Search for the cell housing the specified text and yield its (x, y) center coordinate. 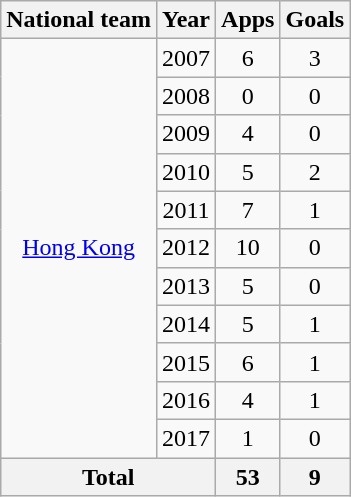
2015 (186, 362)
2008 (186, 96)
Total (108, 477)
10 (248, 248)
2016 (186, 400)
Hong Kong (79, 248)
National team (79, 20)
53 (248, 477)
Goals (315, 20)
Year (186, 20)
3 (315, 58)
9 (315, 477)
2010 (186, 172)
7 (248, 210)
Apps (248, 20)
2014 (186, 324)
2 (315, 172)
2013 (186, 286)
2007 (186, 58)
2012 (186, 248)
2009 (186, 134)
2011 (186, 210)
2017 (186, 438)
